Provide the [x, y] coordinate of the cell's center where the given text is located.  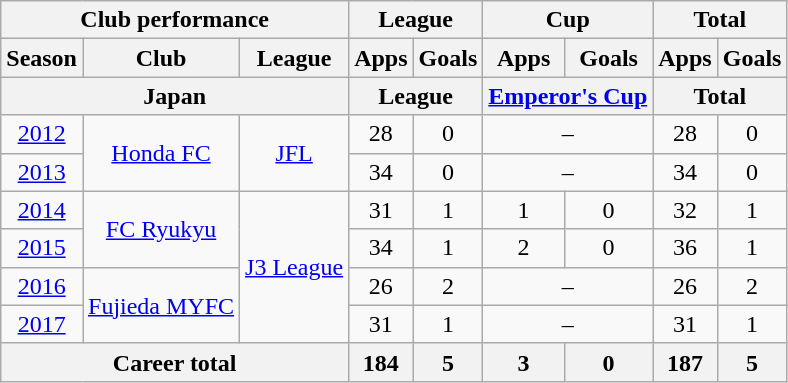
Cup [568, 20]
Japan [175, 96]
Club [160, 58]
Emperor's Cup [568, 96]
2012 [42, 134]
FC Ryukyu [160, 229]
Season [42, 58]
Honda FC [160, 153]
2017 [42, 324]
3 [524, 362]
2016 [42, 286]
Career total [175, 362]
JFL [294, 153]
J3 League [294, 267]
2013 [42, 172]
187 [685, 362]
32 [685, 210]
Fujieda MYFC [160, 305]
Club performance [175, 20]
36 [685, 248]
2014 [42, 210]
184 [381, 362]
2015 [42, 248]
